Provide the [x, y] coordinate of the cell's center where the given text is located.  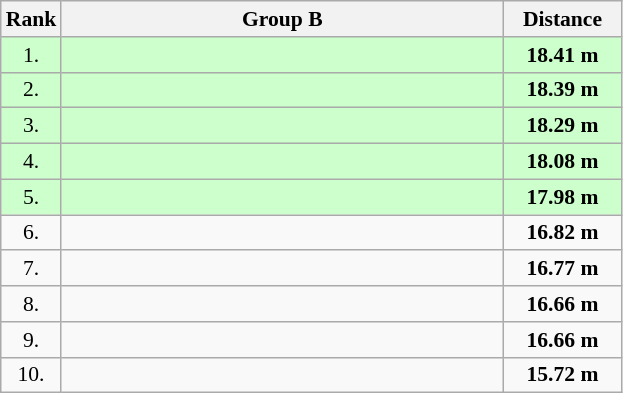
1. [32, 55]
5. [32, 197]
10. [32, 375]
17.98 m [562, 197]
18.41 m [562, 55]
16.82 m [562, 233]
18.08 m [562, 162]
7. [32, 269]
Rank [32, 19]
Distance [562, 19]
15.72 m [562, 375]
8. [32, 304]
18.29 m [562, 126]
9. [32, 340]
6. [32, 233]
18.39 m [562, 90]
2. [32, 90]
4. [32, 162]
Group B [282, 19]
16.77 m [562, 269]
3. [32, 126]
